Output the [x, y] coordinate of the center of the cell containing the given text.  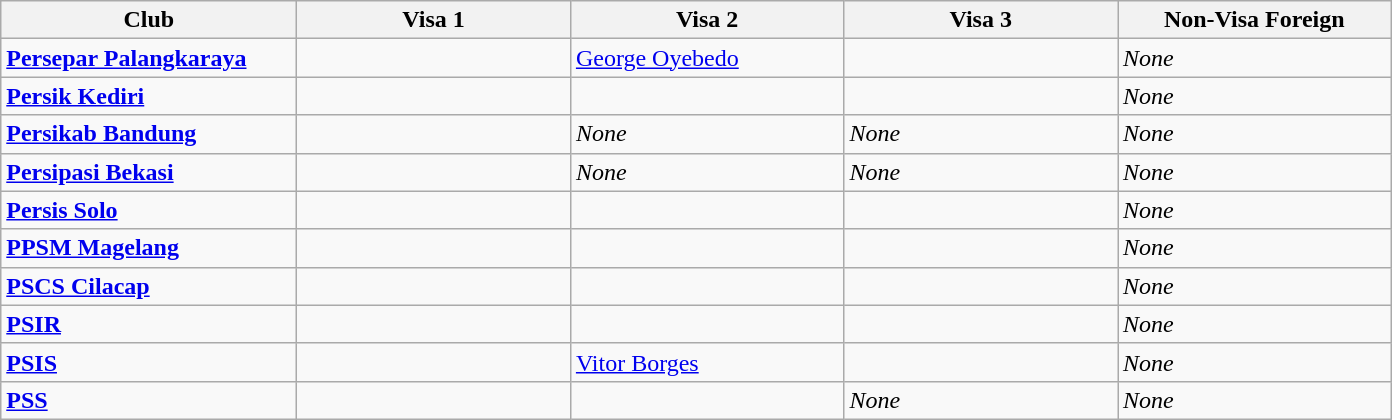
Persis Solo [149, 210]
Persikab Bandung [149, 134]
George Oyebedo [707, 58]
PSIR [149, 324]
Visa 1 [434, 20]
Non-Visa Foreign [1255, 20]
Persepar Palangkaraya [149, 58]
PPSM Magelang [149, 248]
PSS [149, 400]
Vitor Borges [707, 362]
PSCS Cilacap [149, 286]
Visa 3 [981, 20]
Club [149, 20]
PSIS [149, 362]
Persipasi Bekasi [149, 172]
Persik Kediri [149, 96]
Visa 2 [707, 20]
